Return the [X, Y] coordinate for the center point of the cell that contains the specified text.  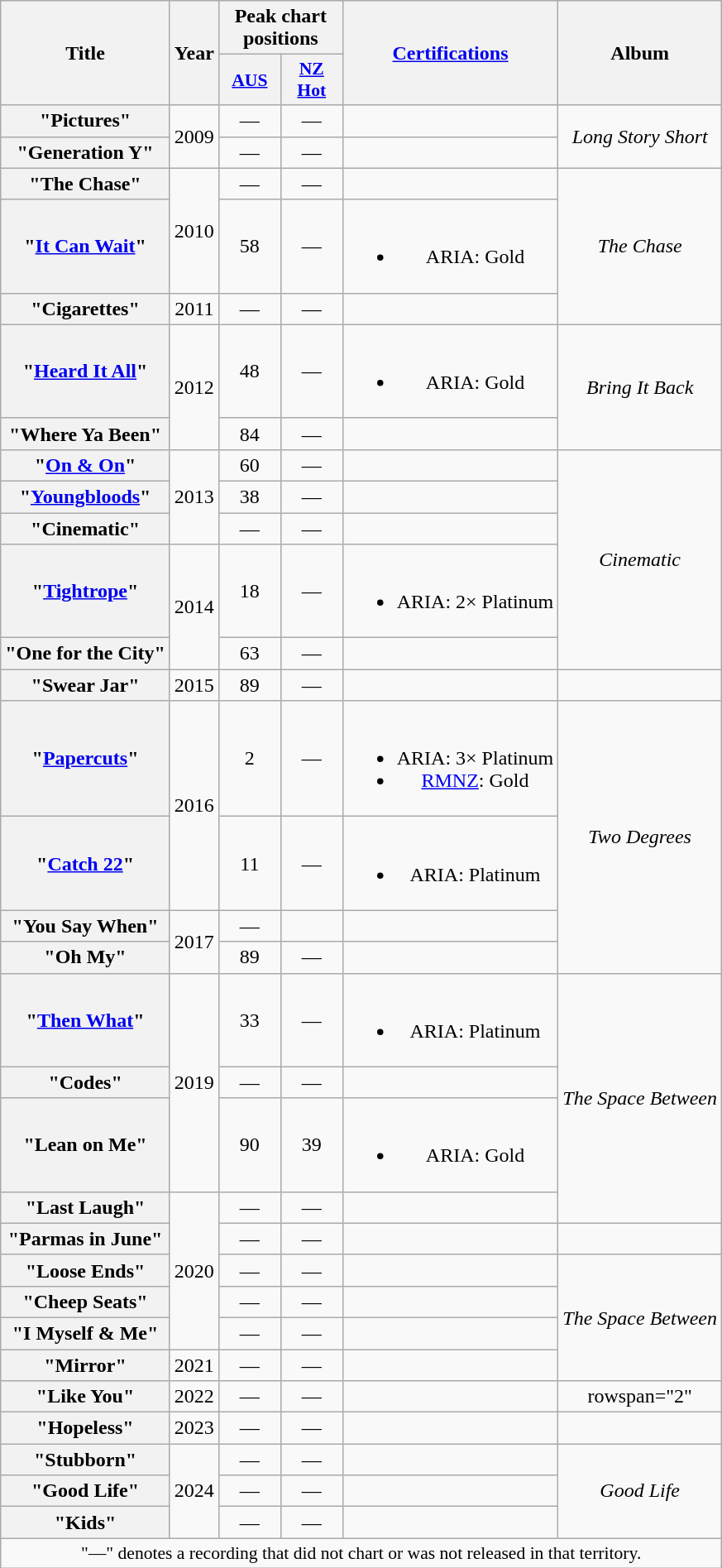
2009 [194, 137]
2015 [194, 685]
2022 [194, 1397]
"Youngbloods" [86, 496]
33 [250, 1019]
"Mirror" [86, 1364]
18 [250, 591]
Certifications [450, 53]
90 [250, 1145]
"Stubborn" [86, 1460]
2016 [194, 806]
2012 [194, 387]
"The Chase" [86, 184]
The Chase [640, 247]
"Cigarettes" [86, 309]
2021 [194, 1364]
ARIA: 2× Platinum [450, 591]
48 [250, 371]
2011 [194, 309]
Long Story Short [640, 137]
84 [250, 434]
11 [250, 864]
rowspan="2" [640, 1397]
Year [194, 53]
2010 [194, 230]
2020 [194, 1270]
"Like You" [86, 1397]
58 [250, 247]
"Swear Jar" [86, 685]
"I Myself & Me" [86, 1333]
Peak chart positions [280, 28]
63 [250, 654]
60 [250, 465]
"On & On" [86, 465]
"Heard It All" [86, 371]
Title [86, 53]
"Hopeless" [86, 1428]
"Loose Ends" [86, 1270]
"Then What" [86, 1019]
"—" denotes a recording that did not chart or was not released in that territory. [361, 1553]
"Codes" [86, 1082]
"Parmas in June" [86, 1239]
2013 [194, 496]
AUS [250, 79]
"Lean on Me" [86, 1145]
Two Degrees [640, 837]
2024 [194, 1491]
ARIA: 3× PlatinumRMNZ: Gold [450, 759]
39 [311, 1145]
NZHot [311, 79]
"Pictures" [86, 121]
Cinematic [640, 559]
2014 [194, 607]
"Oh My" [86, 957]
"Kids" [86, 1522]
"Last Laugh" [86, 1207]
"Papercuts" [86, 759]
2019 [194, 1082]
"Good Life" [86, 1491]
"Cheep Seats" [86, 1302]
2023 [194, 1428]
"Tightrope" [86, 591]
"Catch 22" [86, 864]
"One for the City" [86, 654]
Album [640, 53]
2 [250, 759]
"Where Ya Been" [86, 434]
Good Life [640, 1491]
"Generation Y" [86, 152]
Bring It Back [640, 387]
"You Say When" [86, 926]
"Cinematic" [86, 529]
"It Can Wait" [86, 247]
2017 [194, 942]
38 [250, 496]
